Locate the cell with the specified text and output its (x, y) center coordinate. 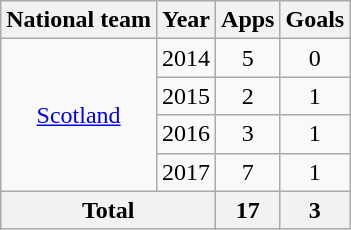
0 (315, 58)
2017 (186, 172)
17 (248, 210)
Apps (248, 20)
7 (248, 172)
2014 (186, 58)
National team (79, 20)
2 (248, 96)
Total (108, 210)
Year (186, 20)
Scotland (79, 115)
5 (248, 58)
2016 (186, 134)
2015 (186, 96)
Goals (315, 20)
